Return the [x, y] coordinate for the center point of the cell that contains the specified text.  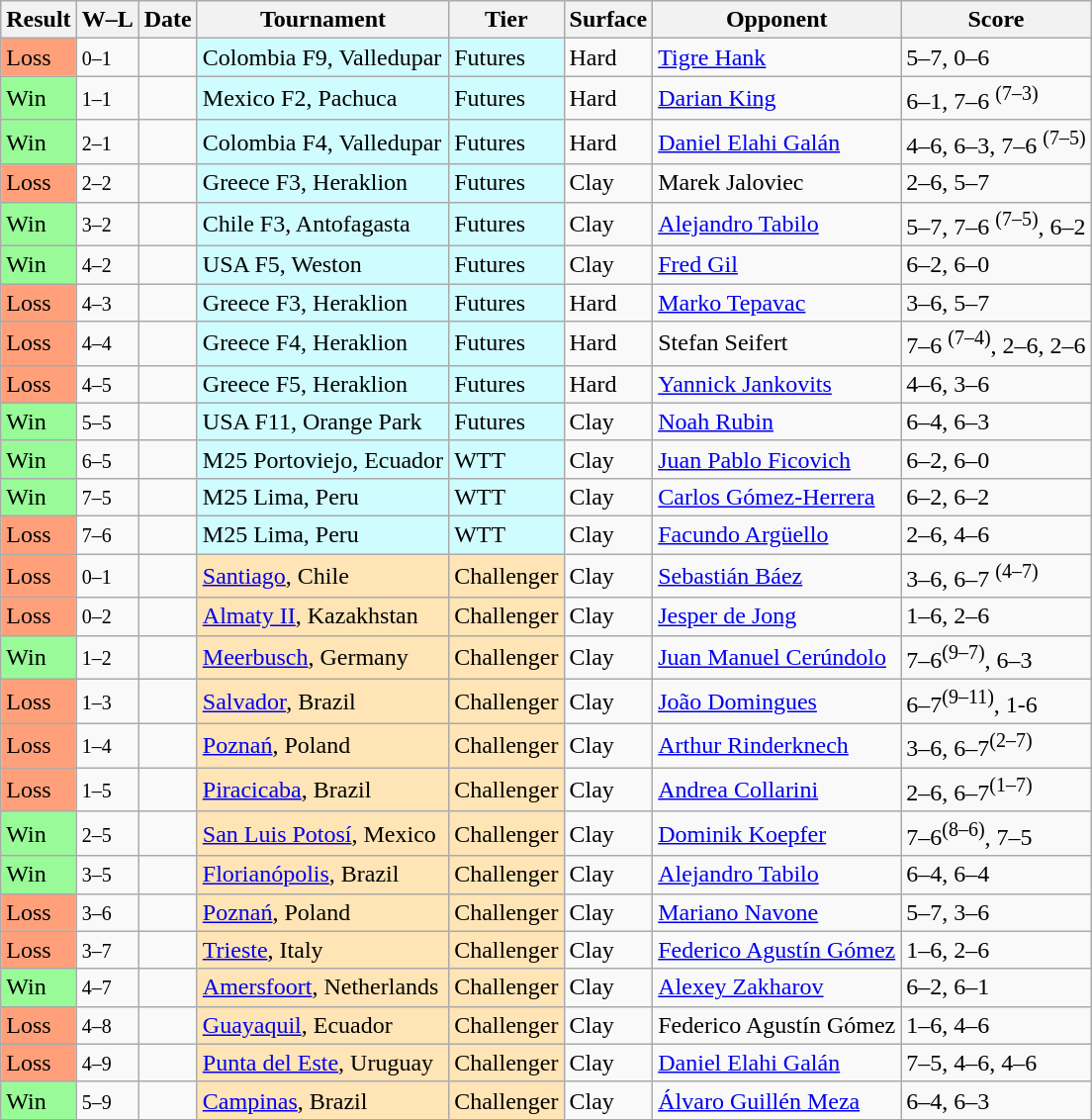
Santiago, Chile [322, 576]
Piracicaba, Brazil [322, 790]
4–2 [107, 265]
5–7, 0–6 [996, 57]
3–6 [107, 912]
1–5 [107, 790]
3–7 [107, 950]
Tournament [322, 20]
Greece F4, Heraklion [322, 344]
Tigre Hank [777, 57]
2–5 [107, 833]
Juan Pablo Ficovich [777, 459]
2–2 [107, 183]
Campinas, Brazil [322, 1100]
7–6(8–6), 7–5 [996, 833]
5–9 [107, 1100]
1–1 [107, 99]
4–6, 6–3, 7–6 (7–5) [996, 142]
Álvaro Guillén Meza [777, 1100]
0–2 [107, 616]
3–2 [107, 224]
Sebastián Báez [777, 576]
5–7, 3–6 [996, 912]
3–6, 5–7 [996, 303]
Chile F3, Antofagasta [322, 224]
Andrea Collarini [777, 790]
6–1, 7–6 (7–3) [996, 99]
Guayaquil, Ecuador [322, 1025]
4–9 [107, 1063]
Juan Manuel Cerúndolo [777, 657]
2–6, 6–7(1–7) [996, 790]
1–6, 4–6 [996, 1025]
Facundo Argüello [777, 535]
6–4, 6–4 [996, 875]
3–5 [107, 875]
USA F11, Orange Park [322, 421]
Arthur Rinderknech [777, 746]
Colombia F4, Valledupar [322, 142]
5–5 [107, 421]
Tier [506, 20]
4–3 [107, 303]
Noah Rubin [777, 421]
1–3 [107, 702]
Darian King [777, 99]
Score [996, 20]
W–L [107, 20]
Punta del Este, Uruguay [322, 1063]
4–5 [107, 384]
Meerbusch, Germany [322, 657]
Date [168, 20]
João Domingues [777, 702]
Fred Gil [777, 265]
6–5 [107, 459]
Salvador, Brazil [322, 702]
1–4 [107, 746]
4–7 [107, 987]
USA F5, Weston [322, 265]
Carlos Gómez-Herrera [777, 497]
7–6 [107, 535]
4–4 [107, 344]
6–2, 6–2 [996, 497]
Surface [608, 20]
4–8 [107, 1025]
M25 Portoviejo, Ecuador [322, 459]
Florianópolis, Brazil [322, 875]
Mexico F2, Pachuca [322, 99]
7–5, 4–6, 4–6 [996, 1063]
Stefan Seifert [777, 344]
Yannick Jankovits [777, 384]
3–6, 6–7 (4–7) [996, 576]
Amersfoort, Netherlands [322, 987]
Colombia F9, Valledupar [322, 57]
Opponent [777, 20]
Trieste, Italy [322, 950]
6–2, 6–1 [996, 987]
Mariano Navone [777, 912]
4–6, 3–6 [996, 384]
3–6, 6–7(2–7) [996, 746]
7–6(9–7), 6–3 [996, 657]
Result [39, 20]
2–6, 4–6 [996, 535]
Dominik Koepfer [777, 833]
6–7(9–11), 1-6 [996, 702]
7–6 (7–4), 2–6, 2–6 [996, 344]
Almaty II, Kazakhstan [322, 616]
Jesper de Jong [777, 616]
Greece F5, Heraklion [322, 384]
San Luis Potosí, Mexico [322, 833]
2–1 [107, 142]
2–6, 5–7 [996, 183]
1–2 [107, 657]
Marek Jaloviec [777, 183]
5–7, 7–6 (7–5), 6–2 [996, 224]
Marko Tepavac [777, 303]
7–5 [107, 497]
Alexey Zakharov [777, 987]
